Pinpoint the cell where the given text exists, returning its (x, y) midpoint coordinate. 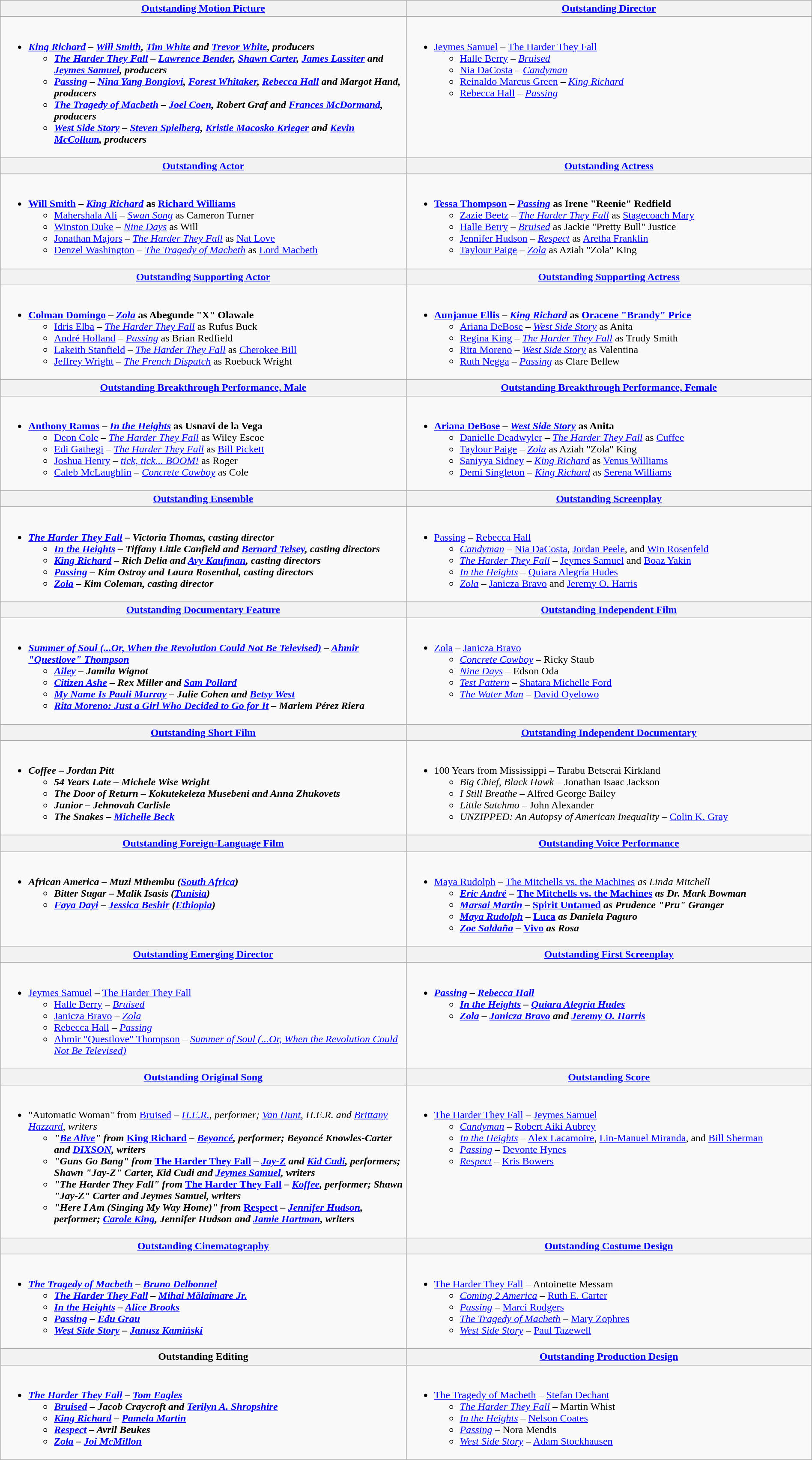
Zola – Janicza BravoConcrete Cowboy – Ricky StaubNine Days – Edson OdaTest Pattern – Shatara Michelle FordThe Water Man – David Oyelowo (609, 671)
Outstanding Voice Performance (609, 844)
Outstanding Score (609, 1077)
Outstanding Screenplay (609, 499)
Outstanding Director (609, 9)
Outstanding Breakthrough Performance, Male (203, 388)
Outstanding Emerging Director (203, 954)
Outstanding First Screenplay (609, 954)
Outstanding Ensemble (203, 499)
Outstanding Editing (203, 1357)
Outstanding Actor (203, 166)
Outstanding Production Design (609, 1357)
Outstanding Independent Film (609, 610)
Outstanding Documentary Feature (203, 610)
Outstanding Foreign-Language Film (203, 844)
Outstanding Supporting Actor (203, 277)
Outstanding Supporting Actress (609, 277)
Outstanding Motion Picture (203, 9)
African America – Muzi Mthembu (South Africa)Bitter Sugar – Malik Isasis (Tunisia)Faya Dayi – Jessica Beshir (Ethiopia) (203, 899)
Outstanding Short Film (203, 732)
Outstanding Breakthrough Performance, Female (609, 388)
Passing – Rebecca HallIn the Heights – Quiara Alegría HudesZola – Janicza Bravo and Jeremy O. Harris (609, 1016)
Outstanding Original Song (203, 1077)
Outstanding Independent Documentary (609, 732)
Outstanding Costume Design (609, 1246)
Outstanding Actress (609, 166)
Jeymes Samuel – The Harder They FallHalle Berry – BruisedNia DaCosta – CandymanReinaldo Marcus Green – King RichardRebecca Hall – Passing (609, 87)
Outstanding Cinematography (203, 1246)
